From the cell containing the given text, extract its center point as (X, Y) coordinate. 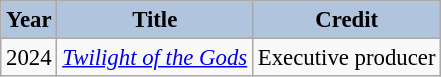
Twilight of the Gods (155, 58)
2024 (29, 58)
Year (29, 20)
Credit (347, 20)
Title (155, 20)
Executive producer (347, 58)
